Output the (x, y) coordinate of the center of the cell containing the given text.  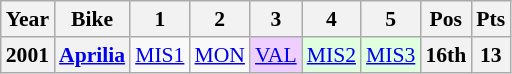
1 (160, 19)
Bike (92, 19)
4 (332, 19)
2001 (28, 55)
Pos (446, 19)
MON (220, 55)
2 (220, 19)
Aprilia (92, 55)
VAL (276, 55)
MIS2 (332, 55)
13 (490, 55)
Pts (490, 19)
3 (276, 19)
MIS1 (160, 55)
16th (446, 55)
MIS3 (390, 55)
5 (390, 19)
Year (28, 19)
